Locate the cell with the specified text and output its [X, Y] center coordinate. 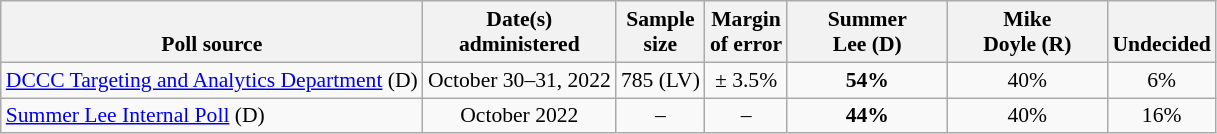
DCCC Targeting and Analytics Department (D) [212, 80]
SummerLee (D) [867, 32]
MikeDoyle (R) [1027, 32]
16% [1161, 116]
54% [867, 80]
44% [867, 116]
Marginof error [746, 32]
October 30–31, 2022 [520, 80]
Summer Lee Internal Poll (D) [212, 116]
785 (LV) [660, 80]
± 3.5% [746, 80]
October 2022 [520, 116]
Date(s)administered [520, 32]
Undecided [1161, 32]
Samplesize [660, 32]
Poll source [212, 32]
6% [1161, 80]
